Extract the (X, Y) coordinate from the center of the cell holding the provided text.  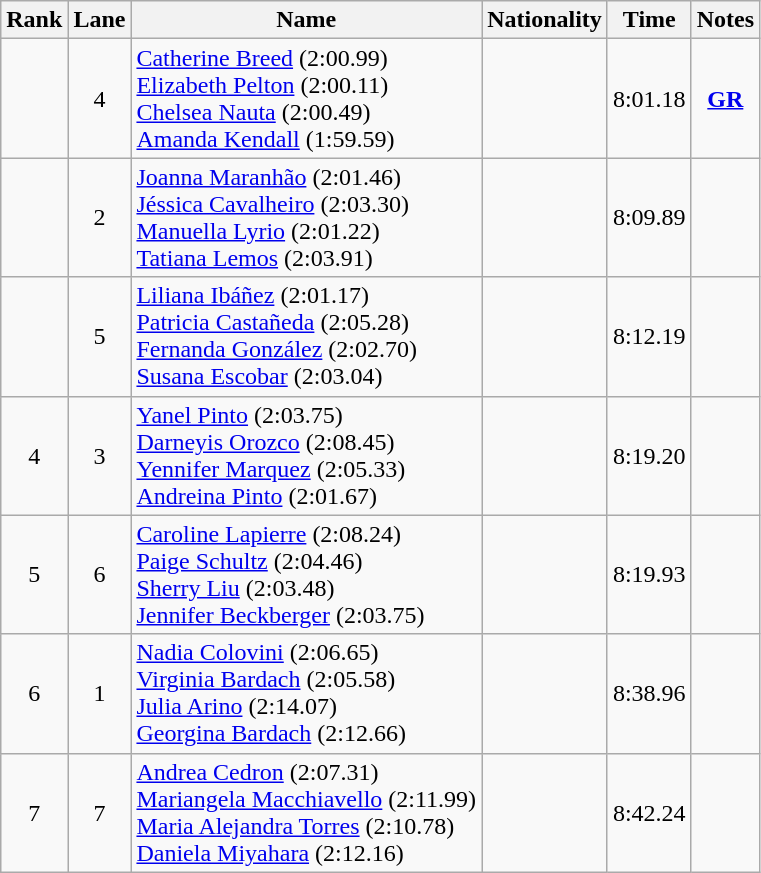
Joanna Maranhão (2:01.46)Jéssica Cavalheiro (2:03.30)Manuella Lyrio (2:01.22)Tatiana Lemos (2:03.91) (306, 218)
3 (100, 456)
8:42.24 (649, 812)
Nadia Colovini (2:06.65)Virginia Bardach (2:05.58)Julia Arino (2:14.07)Georgina Bardach (2:12.66) (306, 694)
Liliana Ibáñez (2:01.17)Patricia Castañeda (2:05.28)Fernanda González (2:02.70)Susana Escobar (2:03.04) (306, 336)
2 (100, 218)
Catherine Breed (2:00.99)Elizabeth Pelton (2:00.11)Chelsea Nauta (2:00.49)Amanda Kendall (1:59.59) (306, 98)
Caroline Lapierre (2:08.24)Paige Schultz (2:04.46)Sherry Liu (2:03.48)Jennifer Beckberger (2:03.75) (306, 574)
8:19.20 (649, 456)
Andrea Cedron (2:07.31)Mariangela Macchiavello (2:11.99)Maria Alejandra Torres (2:10.78)Daniela Miyahara (2:12.16) (306, 812)
Notes (725, 20)
8:12.19 (649, 336)
8:19.93 (649, 574)
Time (649, 20)
Nationality (545, 20)
8:09.89 (649, 218)
Yanel Pinto (2:03.75)Darneyis Orozco (2:08.45)Yennifer Marquez (2:05.33)Andreina Pinto (2:01.67) (306, 456)
Rank (34, 20)
Lane (100, 20)
8:38.96 (649, 694)
1 (100, 694)
Name (306, 20)
8:01.18 (649, 98)
GR (725, 98)
